Extract the [x, y] coordinate from the center of the cell holding the provided text.  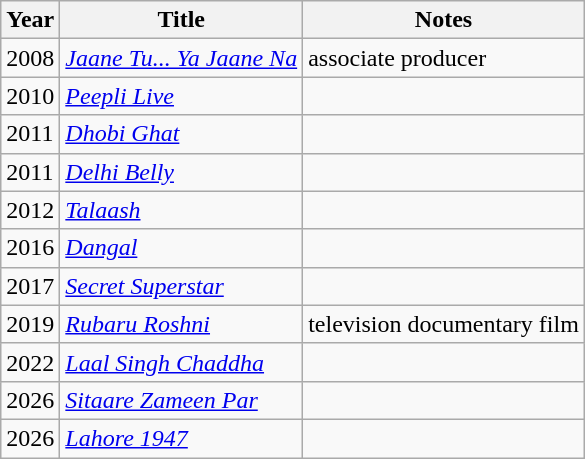
Delhi Belly [182, 172]
Sitaare Zameen Par [182, 400]
Title [182, 20]
2019 [30, 324]
Notes [444, 20]
2008 [30, 58]
2017 [30, 286]
Talaash [182, 210]
Year [30, 20]
Peepli Live [182, 96]
television documentary film [444, 324]
2022 [30, 362]
Dangal [182, 248]
Jaane Tu... Ya Jaane Na [182, 58]
Rubaru Roshni [182, 324]
Laal Singh Chaddha [182, 362]
Dhobi Ghat [182, 134]
Lahore 1947 [182, 438]
Secret Superstar [182, 286]
2016 [30, 248]
2012 [30, 210]
2010 [30, 96]
associate producer [444, 58]
